Output the (X, Y) coordinate of the center of the cell containing the given text.  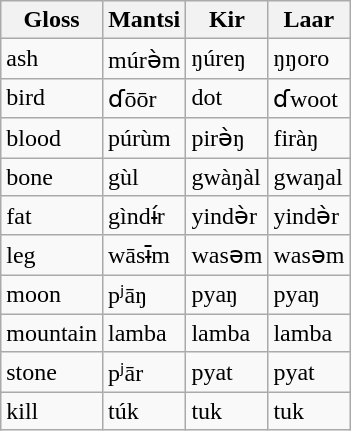
bird (52, 98)
Mantsi (144, 20)
blood (52, 138)
dot (227, 98)
púrùm (144, 138)
mountain (52, 333)
pʲār (144, 372)
túk (144, 411)
firàŋ (309, 138)
Laar (309, 20)
fat (52, 216)
gìndɨ́r (144, 216)
gwàŋàl (227, 177)
pʲāŋ (144, 295)
stone (52, 372)
ŋúreŋ (227, 59)
ŋŋoro (309, 59)
ɗwoot (309, 98)
moon (52, 295)
gùl (144, 177)
gwaŋal (309, 177)
múrə̀m (144, 59)
Gloss (52, 20)
wāsɨ̄m (144, 255)
pirə̀ŋ (227, 138)
leg (52, 255)
ash (52, 59)
ɗōōr (144, 98)
bone (52, 177)
kill (52, 411)
Kir (227, 20)
